Determine the [x, y] coordinate at the center of the cell enclosing the given text.  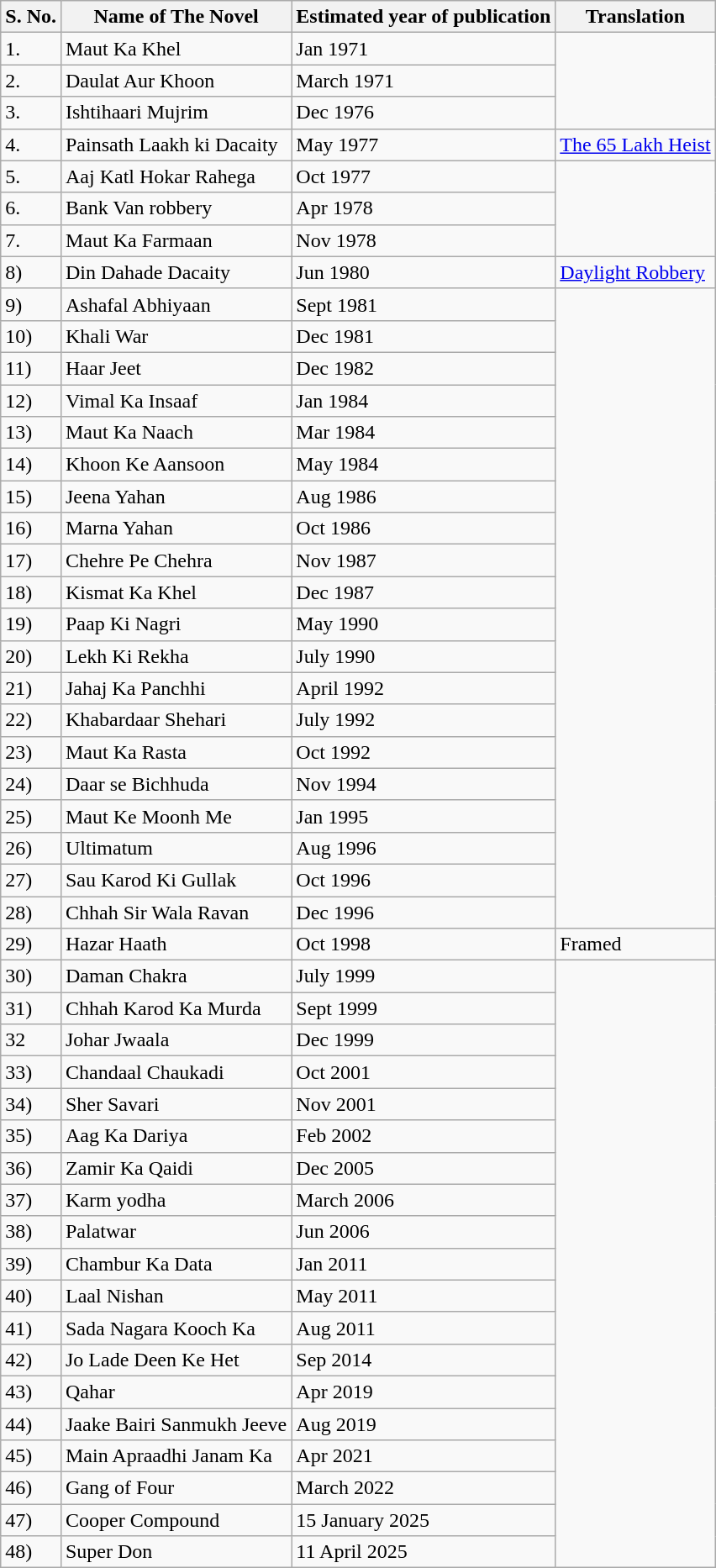
Jo Lade Deen Ke Het [176, 1360]
45) [31, 1456]
Oct 1986 [424, 529]
Aaj Katl Hokar Rahega [176, 176]
Ultimatum [176, 848]
Ashafal Abhiyaan [176, 304]
Jan 1995 [424, 816]
Laal Nishan [176, 1296]
18) [31, 592]
Ishtihaari Mujrim [176, 113]
Apr 2021 [424, 1456]
3. [31, 113]
Painsath Laakh ki Dacaity [176, 145]
Estimated year of publication [424, 17]
Vimal Ka Insaaf [176, 401]
Super Don [176, 1552]
29) [31, 944]
Din Dahade Dacaity [176, 272]
48) [31, 1552]
8) [31, 272]
14) [31, 465]
Daman Chakra [176, 976]
Aag Ka Dariya [176, 1136]
Maut Ke Moonh Me [176, 816]
Nov 1994 [424, 784]
Palatwar [176, 1232]
41) [31, 1328]
4. [31, 145]
1. [31, 49]
Karm yodha [176, 1200]
Jan 2011 [424, 1264]
12) [31, 401]
May 1990 [424, 624]
27) [31, 880]
24) [31, 784]
May 1984 [424, 465]
Daylight Robbery [635, 272]
34) [31, 1104]
47) [31, 1520]
15 January 2025 [424, 1520]
March 2022 [424, 1488]
Oct 1996 [424, 880]
July 1999 [424, 976]
Cooper Compound [176, 1520]
Daar se Bichhuda [176, 784]
36) [31, 1168]
Dec 1981 [424, 336]
Jaake Bairi Sanmukh Jeeve [176, 1424]
Maut Ka Rasta [176, 752]
Dec 1999 [424, 1040]
Khoon Ke Aansoon [176, 465]
Maut Ka Khel [176, 49]
Jun 2006 [424, 1232]
15) [31, 497]
38) [31, 1232]
Zamir Ka Qaidi [176, 1168]
Chehre Pe Chehra [176, 560]
Jun 1980 [424, 272]
2. [31, 81]
Paap Ki Nagri [176, 624]
April 1992 [424, 688]
Dec 1976 [424, 113]
The 65 Lakh Heist [635, 145]
Oct 1992 [424, 752]
46) [31, 1488]
Oct 1977 [424, 176]
Jan 1984 [424, 401]
Sher Savari [176, 1104]
Maut Ka Farmaan [176, 240]
43) [31, 1392]
Khali War [176, 336]
Aug 2011 [424, 1328]
Aug 1996 [424, 848]
Apr 2019 [424, 1392]
31) [31, 1008]
30) [31, 976]
19) [31, 624]
42) [31, 1360]
21) [31, 688]
Nov 2001 [424, 1104]
Dec 1996 [424, 912]
7. [31, 240]
Dec 2005 [424, 1168]
Hazar Haath [176, 944]
Chhah Sir Wala Ravan [176, 912]
Jahaj Ka Panchhi [176, 688]
July 1990 [424, 656]
44) [31, 1424]
28) [31, 912]
Chambur Ka Data [176, 1264]
37) [31, 1200]
Feb 2002 [424, 1136]
S. No. [31, 17]
May 1977 [424, 145]
Framed [635, 944]
Main Apraadhi Janam Ka [176, 1456]
Oct 2001 [424, 1072]
Aug 1986 [424, 497]
Dec 1982 [424, 368]
9) [31, 304]
Qahar [176, 1392]
Apr 1978 [424, 208]
5. [31, 176]
Translation [635, 17]
Bank Van robbery [176, 208]
Lekh Ki Rekha [176, 656]
March 2006 [424, 1200]
Sada Nagara Kooch Ka [176, 1328]
Aug 2019 [424, 1424]
Marna Yahan [176, 529]
22) [31, 720]
Nov 1978 [424, 240]
32 [31, 1040]
13) [31, 433]
16) [31, 529]
Daulat Aur Khoon [176, 81]
Haar Jeet [176, 368]
Gang of Four [176, 1488]
May 2011 [424, 1296]
Sau Karod Ki Gullak [176, 880]
11 April 2025 [424, 1552]
39) [31, 1264]
Sept 1981 [424, 304]
17) [31, 560]
Chhah Karod Ka Murda [176, 1008]
Jeena Yahan [176, 497]
Johar Jwaala [176, 1040]
Jan 1971 [424, 49]
20) [31, 656]
40) [31, 1296]
Mar 1984 [424, 433]
33) [31, 1072]
Maut Ka Naach [176, 433]
July 1992 [424, 720]
26) [31, 848]
Oct 1998 [424, 944]
Chandaal Chaukadi [176, 1072]
Sept 1999 [424, 1008]
11) [31, 368]
10) [31, 336]
Dec 1987 [424, 592]
35) [31, 1136]
March 1971 [424, 81]
Khabardaar Shehari [176, 720]
25) [31, 816]
Kismat Ka Khel [176, 592]
Nov 1987 [424, 560]
Sep 2014 [424, 1360]
23) [31, 752]
6. [31, 208]
Name of The Novel [176, 17]
